Search for the cell housing the specified text and yield its (X, Y) center coordinate. 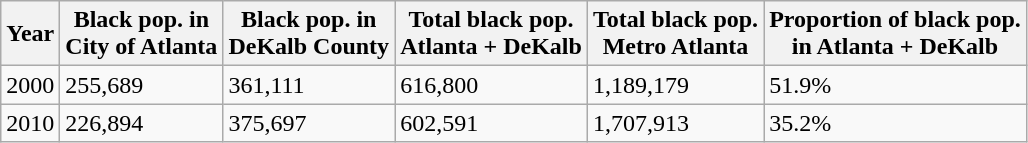
375,697 (309, 123)
2010 (30, 123)
51.9% (896, 85)
Year (30, 34)
35.2% (896, 123)
Proportion of black pop.in Atlanta + DeKalb (896, 34)
616,800 (492, 85)
226,894 (142, 123)
2000 (30, 85)
Black pop. inDeKalb County (309, 34)
Total black pop.Atlanta + DeKalb (492, 34)
1,189,179 (675, 85)
255,689 (142, 85)
361,111 (309, 85)
Black pop. inCity of Atlanta (142, 34)
1,707,913 (675, 123)
602,591 (492, 123)
Total black pop.Metro Atlanta (675, 34)
